Scan for the cell matching the given text and deliver its [X, Y] coordinate at center. 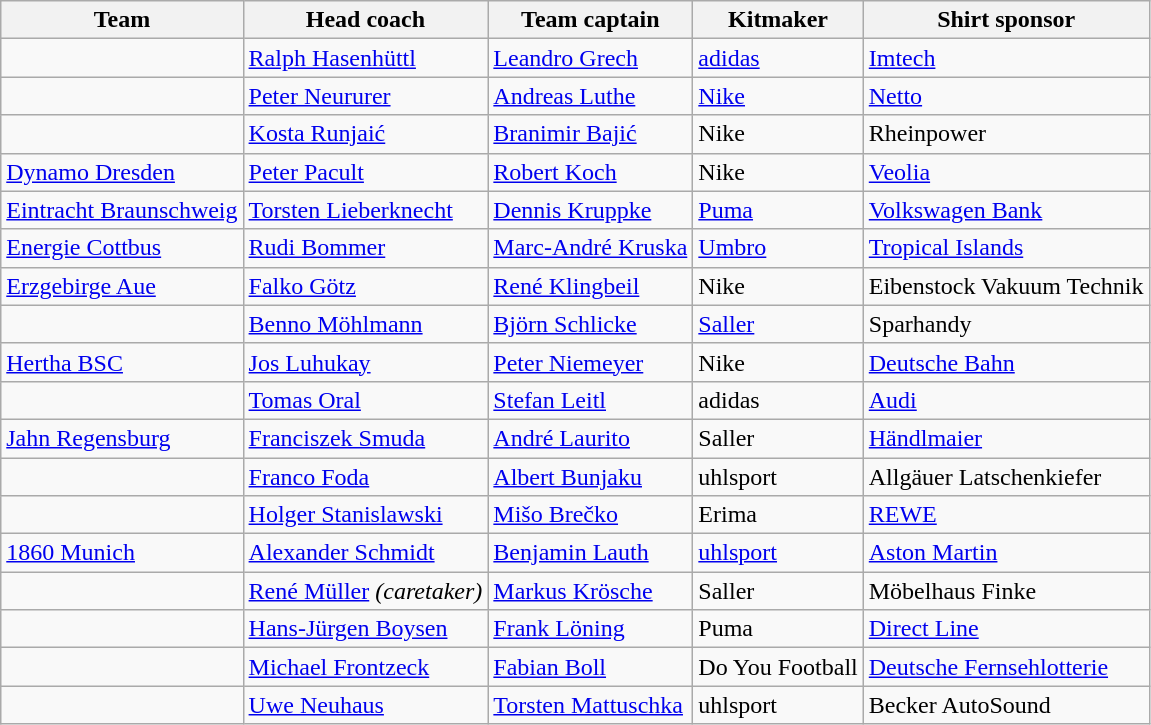
Frank Löning [590, 629]
Ralph Hasenhüttl [366, 58]
Allgäuer Latschenkiefer [1006, 477]
Erima [778, 515]
Direct Line [1006, 629]
Volkswagen Bank [1006, 210]
Michael Frontzeck [366, 667]
Imtech [1006, 58]
1860 Munich [122, 553]
Peter Neururer [366, 96]
Falko Götz [366, 286]
Albert Bunjaku [590, 477]
Do You Football [778, 667]
Robert Koch [590, 172]
Eibenstock Vakuum Technik [1006, 286]
Franciszek Smuda [366, 438]
Netto [1006, 96]
Torsten Lieberknecht [366, 210]
Rheinpower [1006, 134]
Peter Pacult [366, 172]
Tomas Oral [366, 400]
Deutsche Bahn [1006, 362]
René Müller (caretaker) [366, 591]
Andreas Luthe [590, 96]
Dennis Kruppke [590, 210]
Benno Möhlmann [366, 324]
Jahn Regensburg [122, 438]
Hans-Jürgen Boysen [366, 629]
Alexander Schmidt [366, 553]
Peter Niemeyer [590, 362]
André Laurito [590, 438]
René Klingbeil [590, 286]
Team [122, 20]
Mišo Brečko [590, 515]
Deutsche Fernsehlotterie [1006, 667]
Erzgebirge Aue [122, 286]
Branimir Bajić [590, 134]
Kitmaker [778, 20]
Stefan Leitl [590, 400]
Möbelhaus Finke [1006, 591]
Torsten Mattuschka [590, 705]
Veolia [1006, 172]
Kosta Runjaić [366, 134]
Energie Cottbus [122, 248]
Tropical Islands [1006, 248]
Franco Foda [366, 477]
Uwe Neuhaus [366, 705]
Team captain [590, 20]
REWE [1006, 515]
Eintracht Braunschweig [122, 210]
Björn Schlicke [590, 324]
Hertha BSC [122, 362]
Dynamo Dresden [122, 172]
Fabian Boll [590, 667]
Shirt sponsor [1006, 20]
Markus Krösche [590, 591]
Benjamin Lauth [590, 553]
Becker AutoSound [1006, 705]
Marc-André Kruska [590, 248]
Leandro Grech [590, 58]
Head coach [366, 20]
Aston Martin [1006, 553]
Jos Luhukay [366, 362]
Holger Stanislawski [366, 515]
Sparhandy [1006, 324]
Audi [1006, 400]
Umbro [778, 248]
Händlmaier [1006, 438]
Rudi Bommer [366, 248]
